From the cell containing the given text, extract its center point as [x, y] coordinate. 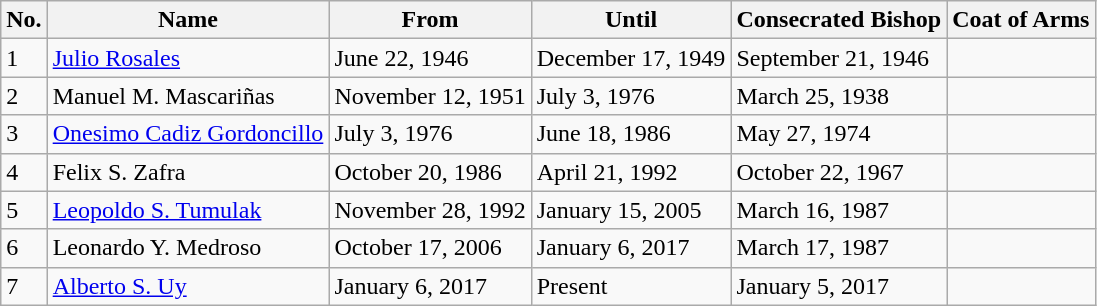
November 28, 1992 [430, 210]
March 17, 1987 [839, 248]
From [430, 20]
October 20, 1986 [430, 172]
September 21, 1946 [839, 58]
Julio Rosales [188, 58]
March 16, 1987 [839, 210]
March 25, 1938 [839, 96]
January 15, 2005 [631, 210]
3 [24, 134]
April 21, 1992 [631, 172]
Leonardo Y. Medroso [188, 248]
June 22, 1946 [430, 58]
6 [24, 248]
Onesimo Cadiz Gordoncillo [188, 134]
Coat of Arms [1021, 20]
No. [24, 20]
Alberto S. Uy [188, 286]
December 17, 1949 [631, 58]
May 27, 1974 [839, 134]
Consecrated Bishop [839, 20]
Manuel M. Mascariñas [188, 96]
October 22, 1967 [839, 172]
4 [24, 172]
7 [24, 286]
Name [188, 20]
November 12, 1951 [430, 96]
October 17, 2006 [430, 248]
June 18, 1986 [631, 134]
Leopoldo S. Tumulak [188, 210]
1 [24, 58]
Present [631, 286]
Felix S. Zafra [188, 172]
5 [24, 210]
2 [24, 96]
Until [631, 20]
January 5, 2017 [839, 286]
